For the text-containing cell, return its midpoint in (x, y) coordinate format. 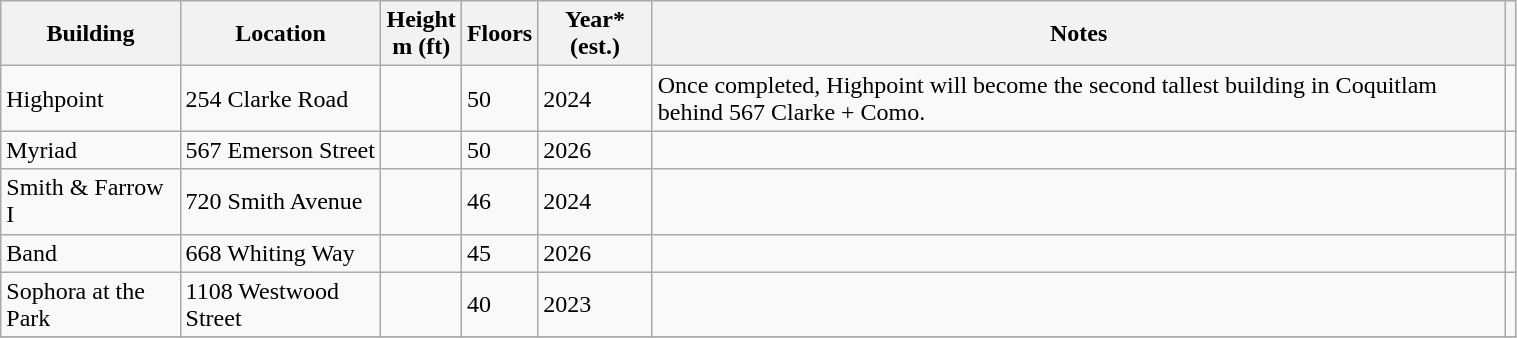
Location (280, 34)
Floors (499, 34)
Once completed, Highpoint will become the second tallest building in Coquitlam behind 567 Clarke + Como. (1078, 98)
Myriad (90, 150)
46 (499, 202)
Sophora at the Park (90, 304)
Highpoint (90, 98)
Height m (ft) (421, 34)
254 Clarke Road (280, 98)
45 (499, 253)
567 Emerson Street (280, 150)
40 (499, 304)
Year* (est.) (596, 34)
Smith & Farrow I (90, 202)
Notes (1078, 34)
1108 Westwood Street (280, 304)
2023 (596, 304)
Band (90, 253)
Building (90, 34)
668 Whiting Way (280, 253)
720 Smith Avenue (280, 202)
